Search for the cell housing the specified text and yield its [X, Y] center coordinate. 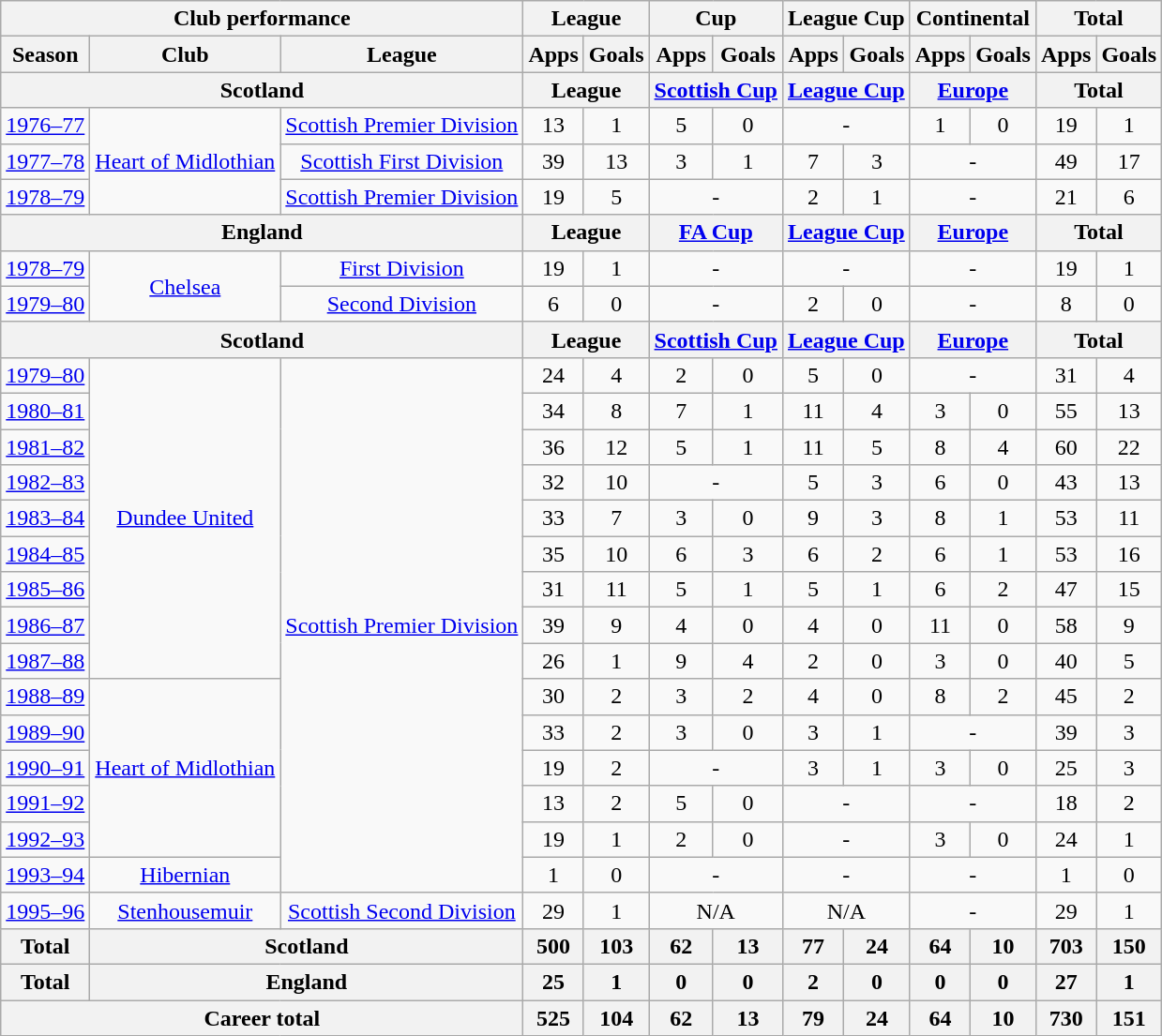
Second Division [401, 304]
1991–92 [45, 803]
1982–83 [45, 483]
30 [553, 697]
500 [553, 946]
Stenhousemuir [186, 910]
40 [1065, 661]
1976–77 [45, 126]
43 [1065, 483]
Continental [973, 19]
1989–90 [45, 732]
1987–88 [45, 661]
525 [553, 1017]
Hibernian [186, 875]
1988–89 [45, 697]
12 [616, 447]
26 [553, 661]
1993–94 [45, 875]
Cup [716, 19]
1980–81 [45, 411]
1984–85 [45, 554]
17 [1129, 161]
104 [616, 1017]
60 [1065, 447]
55 [1065, 411]
18 [1065, 803]
151 [1129, 1017]
35 [553, 554]
77 [812, 946]
58 [1065, 625]
FA Cup [716, 233]
47 [1065, 590]
Chelsea [186, 286]
1986–87 [45, 625]
1985–86 [45, 590]
103 [616, 946]
27 [1065, 982]
1995–96 [45, 910]
1981–82 [45, 447]
1992–93 [45, 839]
Scottish First Division [401, 161]
730 [1065, 1017]
Club [186, 54]
Career total [263, 1017]
Season [45, 54]
15 [1129, 590]
32 [553, 483]
1977–78 [45, 161]
Dundee United [186, 518]
703 [1065, 946]
16 [1129, 554]
1990–91 [45, 768]
First Division [401, 268]
49 [1065, 161]
21 [1065, 197]
34 [553, 411]
36 [553, 447]
45 [1065, 697]
1983–84 [45, 518]
22 [1129, 447]
Scottish Second Division [401, 910]
Club performance [263, 19]
79 [812, 1017]
150 [1129, 946]
